Scan for the cell matching the given text and deliver its (X, Y) coordinate at center. 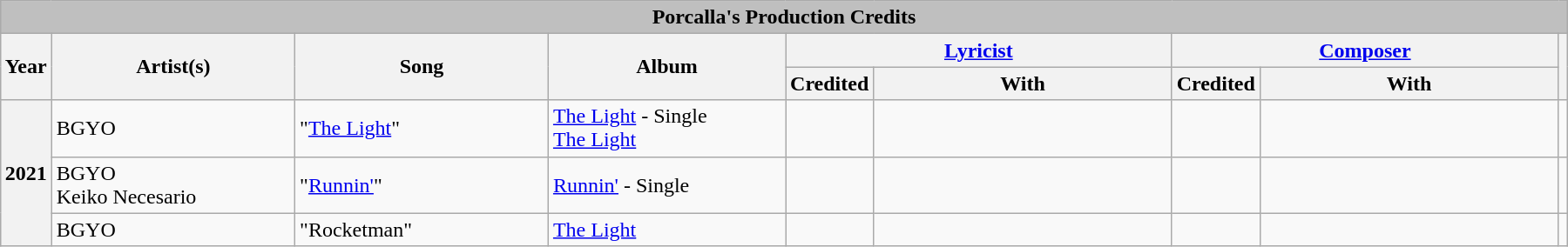
"The Light" (422, 129)
Composer (1365, 50)
Runnin' - Single (666, 184)
The Light (666, 230)
"Runnin'" (422, 184)
BGYO Keiko Necesario (172, 184)
2021 (26, 173)
Year (26, 67)
The Light - Single The Light (666, 129)
Artist(s) (172, 67)
Porcalla's Production Credits (784, 17)
Lyricist (979, 50)
"Rocketman" (422, 230)
Song (422, 67)
Album (666, 67)
